Output the (x, y) coordinate of the center of the cell containing the given text.  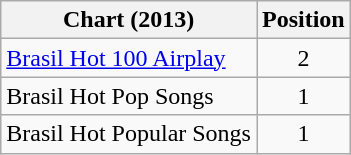
Brasil Hot Popular Songs (129, 134)
Brasil Hot Pop Songs (129, 96)
Brasil Hot 100 Airplay (129, 58)
Position (303, 20)
Chart (2013) (129, 20)
2 (303, 58)
